Output the [x, y] coordinate of the center of the cell containing the given text.  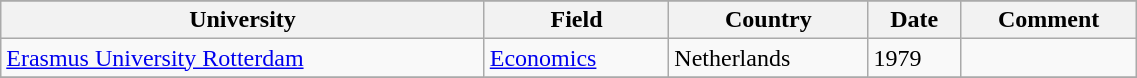
1979 [914, 58]
Field [576, 20]
Netherlands [768, 58]
Date [914, 20]
University [242, 20]
Comment [1049, 20]
Economics [576, 58]
Erasmus University Rotterdam [242, 58]
Country [768, 20]
